Find where the given text appears and provide that cell's center as [x, y] coordinate. 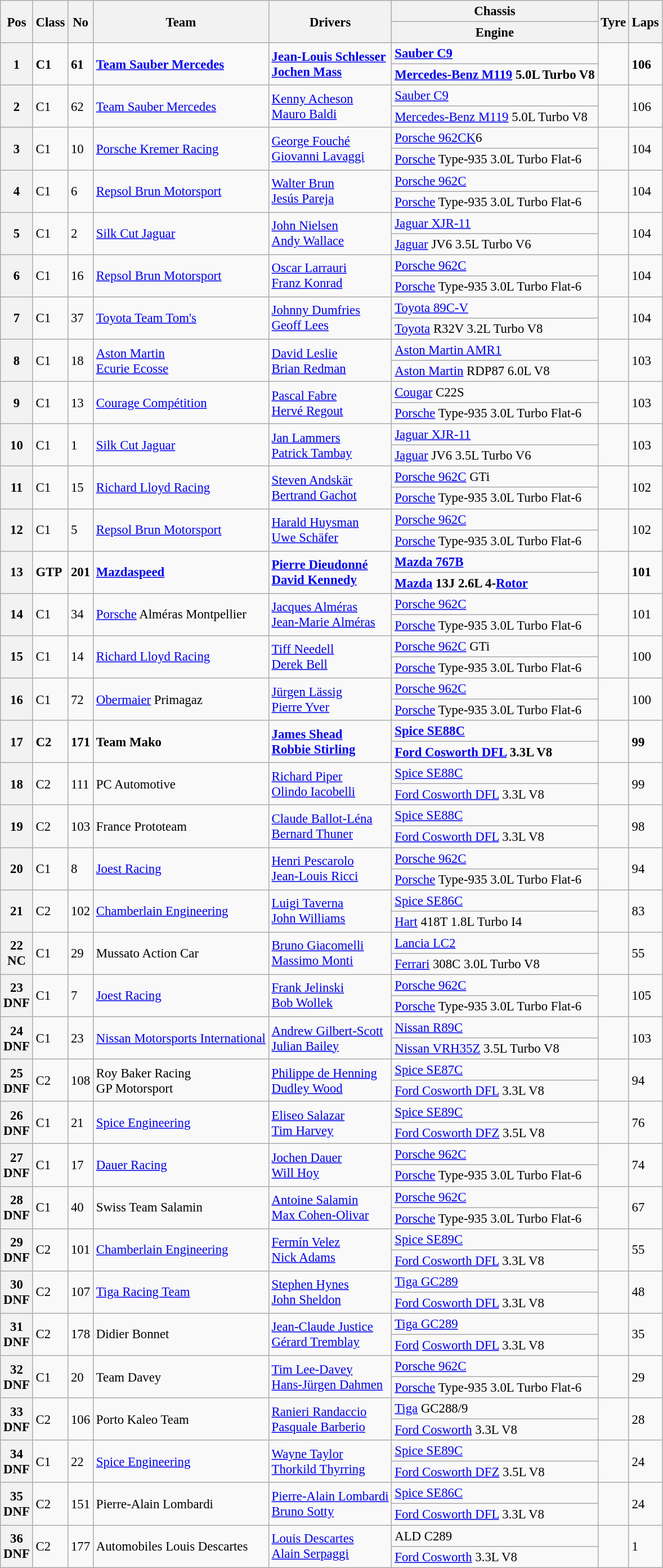
34DNF [17, 1461]
22NC [17, 953]
Jean-Claude Justice Gérard Tremblay [330, 1335]
Henri Pescarolo Jean-Louis Ricci [330, 868]
Pierre Dieudonné David Kennedy [330, 572]
Wayne Taylor Thorkild Thyrring [330, 1461]
67 [645, 1208]
Class [51, 21]
177 [81, 1547]
Team Davey [181, 1377]
Tiff Needell Derek Bell [330, 657]
Andrew Gilbert-Scott Julian Bailey [330, 1037]
Mazdaspeed [181, 572]
22 [81, 1461]
30DNF [17, 1292]
Jacques Alméras Jean-Marie Alméras [330, 615]
Walter Brun Jesús Pareja [330, 191]
Courage Compétition [181, 403]
105 [645, 996]
Dauer Racing [181, 1165]
John Nielsen Andy Wallace [330, 233]
27DNF [17, 1165]
11 [17, 488]
Nissan VRH35Z 3.5L Turbo V8 [495, 1049]
111 [81, 784]
Cougar C22S [495, 393]
Porsche Alméras Montpellier [181, 615]
25DNF [17, 1080]
28DNF [17, 1208]
Drivers [330, 21]
Hart 418T 1.8L Turbo I4 [495, 921]
Mazda 767B [495, 562]
Jürgen Lässig Pierre Yver [330, 700]
James Shead Robbie Stirling [330, 741]
France Prototeam [181, 827]
Stephen Hynes John Sheldon [330, 1292]
40 [81, 1208]
Pierre-Alain Lombardi [181, 1504]
Pos [17, 21]
Chassis [495, 11]
Jan Lammers Patrick Tambay [330, 445]
Laps [645, 21]
Harald Huysman Uwe Schäfer [330, 529]
Frank Jelinski Bob Wollek [330, 996]
Johnny Dumfries Geoff Lees [330, 318]
David Leslie Brian Redman [330, 360]
Steven Andskär Bertrand Gachot [330, 488]
Toyota R32V 3.2L Turbo V8 [495, 329]
Aston Martin Ecurie Ecosse [181, 360]
26DNF [17, 1123]
Porto Kaleo Team [181, 1419]
178 [81, 1335]
36DNF [17, 1547]
98 [645, 827]
Team Mako [181, 741]
Jean-Louis Schlesser Jochen Mass [330, 64]
33DNF [17, 1419]
Swiss Team Salamin [181, 1208]
35 [645, 1335]
9 [17, 403]
PC Automotive [181, 784]
48 [645, 1292]
Porsche Kremer Racing [181, 149]
Pascal Fabre Hervé Regout [330, 403]
32DNF [17, 1377]
83 [645, 911]
Tiga GC288/9 [495, 1409]
Aston Martin AMR1 [495, 350]
Kenny Acheson Mauro Baldi [330, 106]
Luigi Taverna John Williams [330, 911]
108 [81, 1080]
Toyota Team Tom's [181, 318]
29DNF [17, 1249]
76 [645, 1123]
74 [645, 1165]
34 [81, 615]
Oscar Larrauri Franz Konrad [330, 276]
72 [81, 700]
Team [181, 21]
Nissan R89C [495, 1027]
24DNF [17, 1037]
Spice SE87C [495, 1070]
Antoine Salamin Max Cohen-Olivar [330, 1208]
Obermaier Primagaz [181, 700]
Roy Baker Racing GP Motorsport [181, 1080]
Fermín Velez Nick Adams [330, 1249]
23DNF [17, 996]
28 [645, 1419]
Toyota 89C-V [495, 308]
12 [17, 529]
61 [81, 64]
Jochen Dauer Will Hoy [330, 1165]
Louis Descartes Alain Serpaggi [330, 1547]
3 [17, 149]
Didier Bonnet [181, 1335]
62 [81, 106]
ALD C289 [495, 1536]
171 [81, 741]
201 [81, 572]
Automobiles Louis Descartes [181, 1547]
GTP [51, 572]
Mazda 13J 2.6L 4-Rotor [495, 583]
Lancia LC2 [495, 943]
Nissan Motorsports International [181, 1037]
No [81, 21]
31DNF [17, 1335]
Eliseo Salazar Tim Harvey [330, 1123]
35DNF [17, 1504]
19 [17, 827]
Pierre-Alain Lombardi Bruno Sotty [330, 1504]
Aston Martin RDP87 6.0L V8 [495, 371]
Ranieri Randaccio Pasquale Barberio [330, 1419]
George Fouché Giovanni Lavaggi [330, 149]
37 [81, 318]
Philippe de Henning Dudley Wood [330, 1080]
Tim Lee-Davey Hans-Jürgen Dahmen [330, 1377]
Tyre [613, 21]
Richard Piper Olindo Iacobelli [330, 784]
23 [81, 1037]
107 [81, 1292]
Bruno Giacomelli Massimo Monti [330, 953]
Porsche 962CK6 [495, 138]
Engine [495, 33]
Claude Ballot-Léna Bernard Thuner [330, 827]
Tiga Racing Team [181, 1292]
Mussato Action Car [181, 953]
151 [81, 1504]
Ferrari 308C 3.0L Turbo V8 [495, 964]
4 [17, 191]
